Search for the cell housing the specified text and yield its (X, Y) center coordinate. 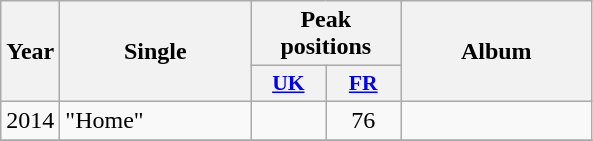
Album (496, 52)
Single (156, 52)
"Home" (156, 120)
FR (364, 84)
2014 (30, 120)
76 (364, 120)
Peak positions (326, 34)
Year (30, 52)
UK (288, 84)
